Search for the cell housing the specified text and yield its (x, y) center coordinate. 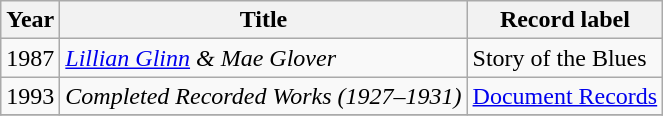
Year (30, 20)
Completed Recorded Works (1927–1931) (264, 96)
Story of the Blues (565, 58)
1993 (30, 96)
Document Records (565, 96)
Record label (565, 20)
Lillian Glinn & Mae Glover (264, 58)
Title (264, 20)
1987 (30, 58)
